Capture the cell that displays the provided text and extract its (X, Y) central coordinate. 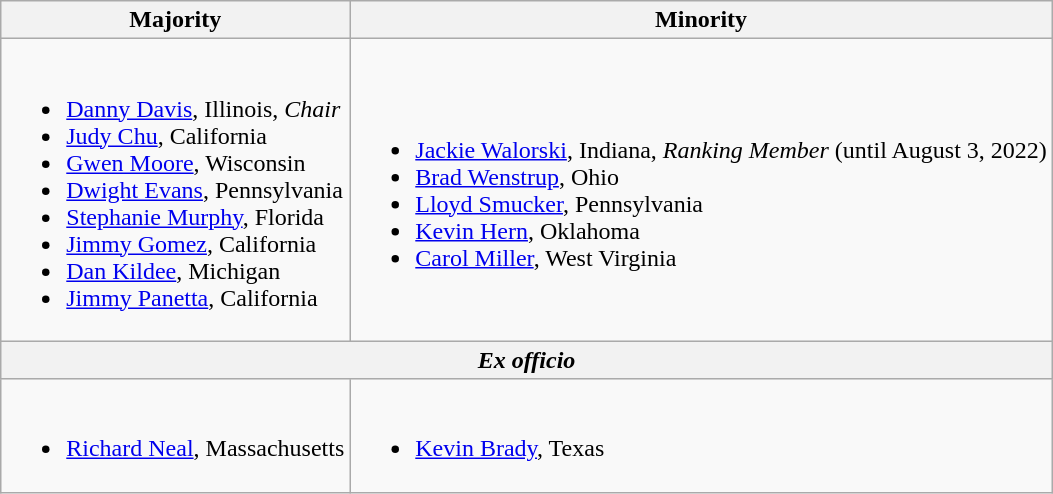
Minority (702, 20)
Kevin Brady, Texas (702, 436)
Majority (176, 20)
Richard Neal, Massachusetts (176, 436)
Ex officio (527, 360)
